Locate the cell with the specified text and output its [X, Y] center coordinate. 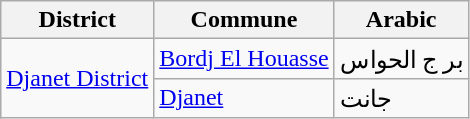
ﺑﺮ ج اﻟﺤﻮاس [401, 59]
Bordj El Houasse [244, 59]
ﺟﺎﻧﺖ [401, 98]
Arabic [401, 20]
District [78, 20]
Commune [244, 20]
Djanet [244, 98]
Djanet District [78, 78]
